Identify which cell holds the provided text, then report its [x, y] central coordinate. 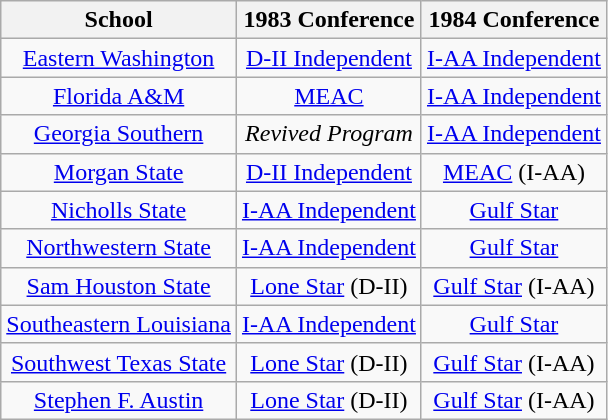
1984 Conference [514, 20]
Georgia Southern [119, 134]
MEAC (I-AA) [514, 172]
Florida A&M [119, 96]
Sam Houston State [119, 286]
1983 Conference [328, 20]
Revived Program [328, 134]
Stephen F. Austin [119, 400]
Eastern Washington [119, 58]
School [119, 20]
Nicholls State [119, 210]
Southwest Texas State [119, 362]
Morgan State [119, 172]
Northwestern State [119, 248]
MEAC [328, 96]
Southeastern Louisiana [119, 324]
